Return [x, y] of the center of cell containing provided text 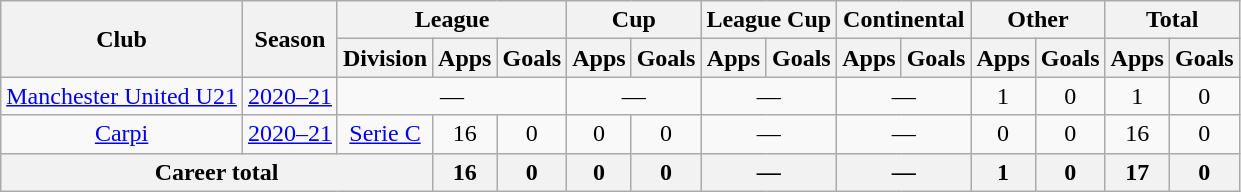
Season [290, 39]
Career total [217, 172]
Cup [634, 20]
League [452, 20]
17 [1137, 172]
League Cup [769, 20]
Serie C [384, 134]
Division [384, 58]
Carpi [122, 134]
Total [1172, 20]
Other [1038, 20]
Continental [904, 20]
Manchester United U21 [122, 96]
Club [122, 39]
